Scan for the cell matching the given text and deliver its [x, y] coordinate at center. 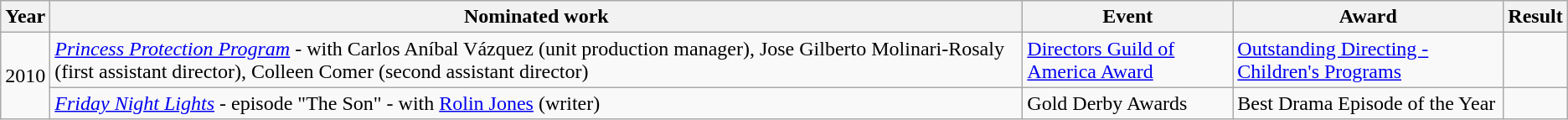
Friday Night Lights - episode "The Son" - with Rolin Jones (writer) [536, 103]
Gold Derby Awards [1127, 103]
Nominated work [536, 17]
Result [1535, 17]
2010 [25, 76]
Award [1369, 17]
Year [25, 17]
Best Drama Episode of the Year [1369, 103]
Event [1127, 17]
Outstanding Directing - Children's Programs [1369, 60]
Directors Guild of America Award [1127, 60]
